For the text-containing cell, return its midpoint in (X, Y) coordinate format. 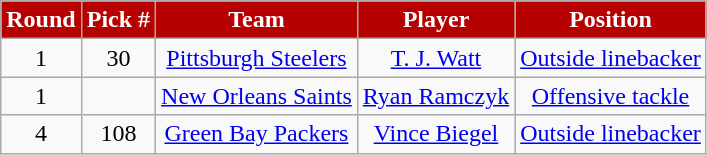
Ryan Ramczyk (436, 96)
Pick # (118, 20)
Offensive tackle (611, 96)
Round (41, 20)
Player (436, 20)
108 (118, 134)
Position (611, 20)
4 (41, 134)
Team (257, 20)
Green Bay Packers (257, 134)
30 (118, 58)
New Orleans Saints (257, 96)
Pittsburgh Steelers (257, 58)
Vince Biegel (436, 134)
T. J. Watt (436, 58)
